Detect which cell encompasses the target text, then output its [X, Y] center coordinate. 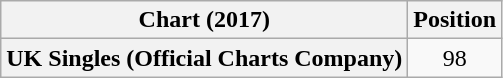
Position [455, 20]
UK Singles (Official Charts Company) [204, 58]
Chart (2017) [204, 20]
98 [455, 58]
